Capture the cell that displays the provided text and extract its [x, y] central coordinate. 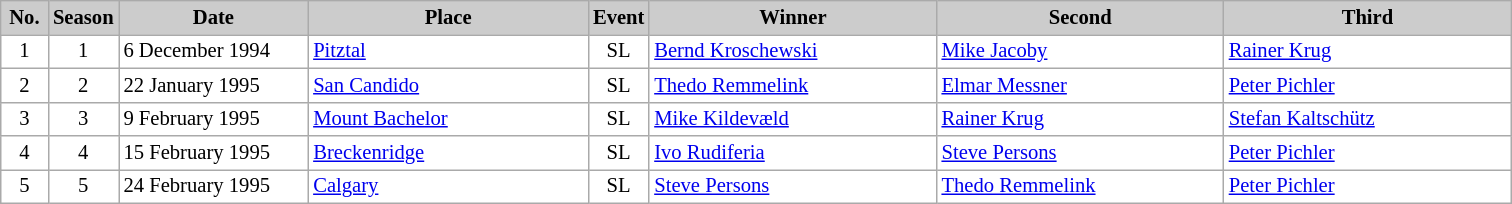
Date [213, 17]
Ivo Rudiferia [792, 153]
9 February 1995 [213, 119]
San Candido [448, 85]
Stefan Kaltschütz [1368, 119]
15 February 1995 [213, 153]
Winner [792, 17]
Mike Jacoby [1080, 51]
Mike Kildevæld [792, 119]
Season [83, 17]
Second [1080, 17]
No. [24, 17]
Pitztal [448, 51]
Event [618, 17]
Breckenridge [448, 153]
Mount Bachelor [448, 119]
Calgary [448, 186]
Third [1368, 17]
Elmar Messner [1080, 85]
Bernd Kroschewski [792, 51]
Place [448, 17]
6 December 1994 [213, 51]
22 January 1995 [213, 85]
24 February 1995 [213, 186]
